Find where the given text appears and provide that cell's center as [x, y] coordinate. 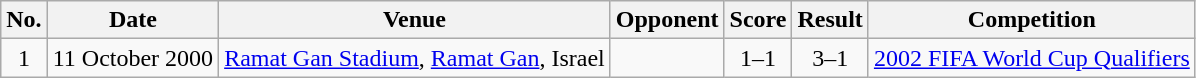
3–1 [830, 58]
11 October 2000 [132, 58]
Opponent [667, 20]
1 [24, 58]
No. [24, 20]
1–1 [758, 58]
Competition [1032, 20]
Date [132, 20]
2002 FIFA World Cup Qualifiers [1032, 58]
Venue [415, 20]
Result [830, 20]
Ramat Gan Stadium, Ramat Gan, Israel [415, 58]
Score [758, 20]
